Locate the cell with the specified text and output its (x, y) center coordinate. 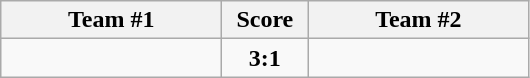
3:1 (265, 58)
Team #2 (418, 20)
Score (265, 20)
Team #1 (112, 20)
